Return [X, Y] of the center of cell containing provided text 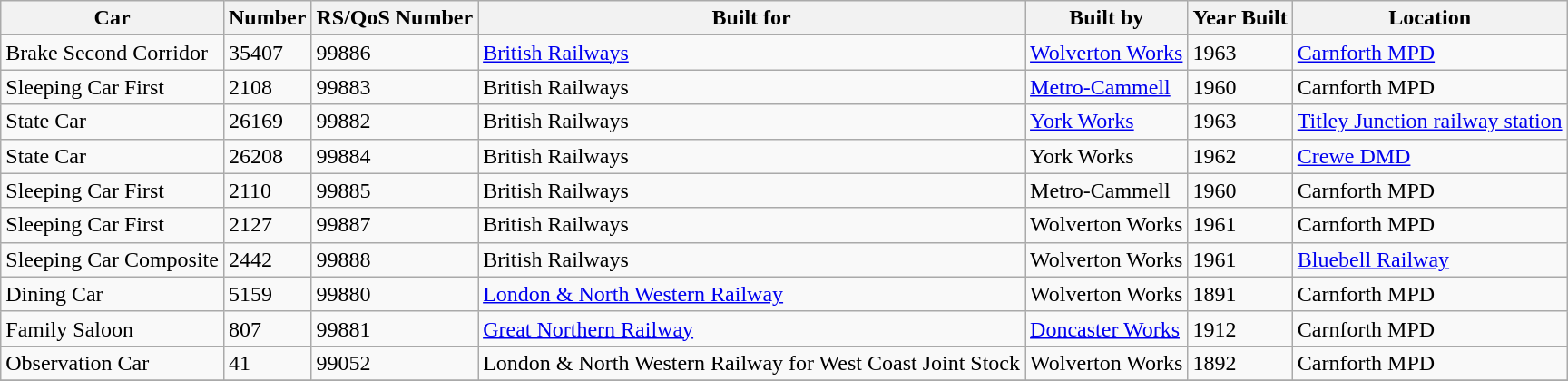
35407 [267, 53]
Dining Car [113, 294]
1892 [1240, 363]
2442 [267, 259]
99885 [395, 190]
1962 [1240, 156]
Crewe DMD [1430, 156]
2108 [267, 87]
99883 [395, 87]
Brake Second Corridor [113, 53]
99052 [395, 363]
Titley Junction railway station [1430, 122]
99888 [395, 259]
2110 [267, 190]
Car [113, 18]
1912 [1240, 328]
Built by [1107, 18]
RS/QoS Number [395, 18]
99881 [395, 328]
99887 [395, 225]
Location [1430, 18]
5159 [267, 294]
807 [267, 328]
99882 [395, 122]
1891 [1240, 294]
Built for [751, 18]
Number [267, 18]
Family Saloon [113, 328]
99880 [395, 294]
26208 [267, 156]
London & North Western Railway for West Coast Joint Stock [751, 363]
99884 [395, 156]
Bluebell Railway [1430, 259]
2127 [267, 225]
Doncaster Works [1107, 328]
Great Northern Railway [751, 328]
99886 [395, 53]
Year Built [1240, 18]
Sleeping Car Composite [113, 259]
Observation Car [113, 363]
41 [267, 363]
26169 [267, 122]
London & North Western Railway [751, 294]
